Output the [X, Y] coordinate of the center of the cell containing the given text.  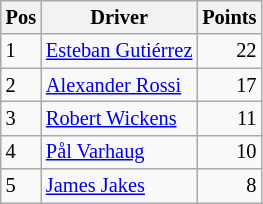
3 [21, 118]
James Jakes [119, 186]
Pos [21, 17]
Driver [119, 17]
2 [21, 85]
10 [229, 152]
4 [21, 152]
Pål Varhaug [119, 152]
17 [229, 85]
8 [229, 186]
22 [229, 51]
Alexander Rossi [119, 85]
5 [21, 186]
Esteban Gutiérrez [119, 51]
1 [21, 51]
Robert Wickens [119, 118]
Points [229, 17]
11 [229, 118]
